Output the [X, Y] coordinate of the center of the cell containing the given text.  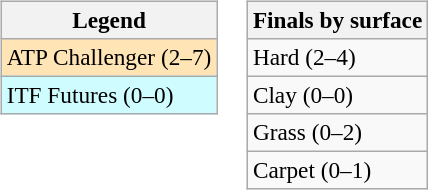
Finals by surface [337, 20]
ATP Challenger (2–7) [108, 57]
Grass (0–2) [337, 133]
Carpet (0–1) [337, 171]
Legend [108, 20]
Hard (2–4) [337, 57]
Clay (0–0) [337, 95]
ITF Futures (0–0) [108, 95]
